Scan for the cell matching the given text and deliver its (x, y) coordinate at center. 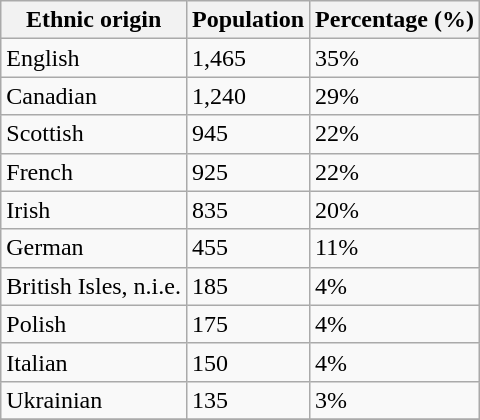
35% (395, 58)
150 (248, 362)
Population (248, 20)
835 (248, 210)
Irish (94, 210)
Ethnic origin (94, 20)
1,240 (248, 96)
Italian (94, 362)
20% (395, 210)
English (94, 58)
1,465 (248, 58)
Canadian (94, 96)
185 (248, 286)
175 (248, 324)
135 (248, 400)
Percentage (%) (395, 20)
29% (395, 96)
French (94, 172)
11% (395, 248)
3% (395, 400)
German (94, 248)
British Isles, n.i.e. (94, 286)
Polish (94, 324)
Ukrainian (94, 400)
945 (248, 134)
925 (248, 172)
455 (248, 248)
Scottish (94, 134)
